Scan for the cell matching the given text and deliver its [x, y] coordinate at center. 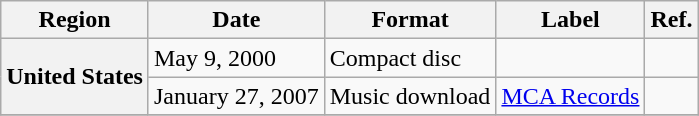
United States [75, 77]
Label [570, 20]
May 9, 2000 [236, 58]
Compact disc [410, 58]
MCA Records [570, 96]
Date [236, 20]
Music download [410, 96]
Format [410, 20]
Ref. [672, 20]
Region [75, 20]
January 27, 2007 [236, 96]
